Extract the (X, Y) coordinate from the center of the cell holding the provided text.  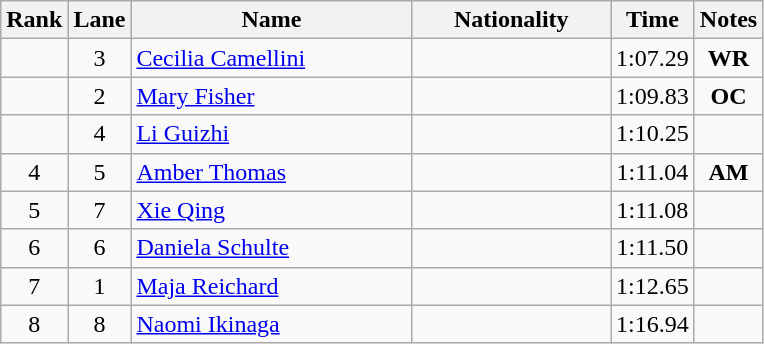
Name (272, 20)
Daniela Schulte (272, 248)
OC (728, 96)
1:11.50 (653, 248)
1:16.94 (653, 324)
3 (100, 58)
Amber Thomas (272, 172)
Li Guizhi (272, 134)
1:07.29 (653, 58)
Naomi Ikinaga (272, 324)
Time (653, 20)
AM (728, 172)
1:10.25 (653, 134)
1:12.65 (653, 286)
WR (728, 58)
Mary Fisher (272, 96)
Cecilia Camellini (272, 58)
Notes (728, 20)
Xie Qing (272, 210)
Rank (34, 20)
1:11.08 (653, 210)
1:11.04 (653, 172)
Maja Reichard (272, 286)
1:09.83 (653, 96)
Lane (100, 20)
1 (100, 286)
Nationality (512, 20)
2 (100, 96)
